Find where the given text appears and provide that cell's center as [X, Y] coordinate. 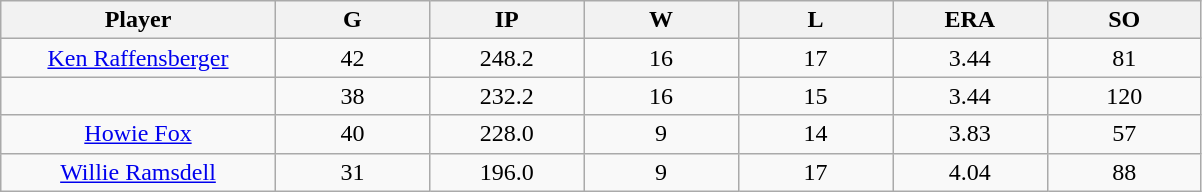
196.0 [507, 172]
L [815, 20]
248.2 [507, 58]
31 [352, 172]
Ken Raffensberger [138, 58]
3.83 [970, 134]
120 [1124, 96]
W [661, 20]
232.2 [507, 96]
G [352, 20]
57 [1124, 134]
38 [352, 96]
Willie Ramsdell [138, 172]
228.0 [507, 134]
Howie Fox [138, 134]
88 [1124, 172]
Player [138, 20]
ERA [970, 20]
14 [815, 134]
81 [1124, 58]
SO [1124, 20]
42 [352, 58]
40 [352, 134]
4.04 [970, 172]
IP [507, 20]
15 [815, 96]
